Capture the cell that displays the provided text and extract its [x, y] central coordinate. 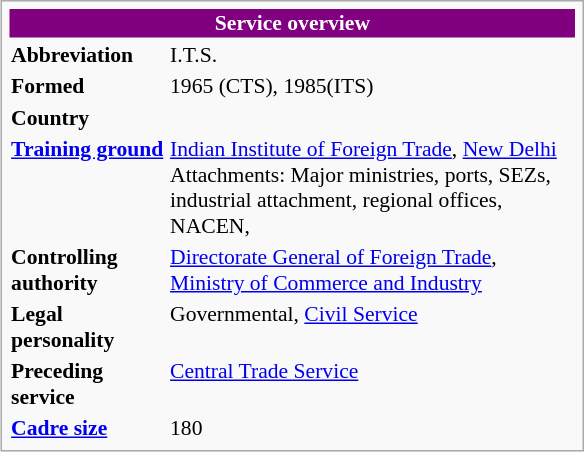
Governmental, Civil Service [372, 327]
Indian Institute of Foreign Trade, New DelhiAttachments: Major ministries, ports, SEZs, industrial attachment, regional offices, NACEN, [372, 188]
Service overview [293, 23]
Abbreviation [88, 54]
Preceding service [88, 384]
Country [88, 117]
1965 (CTS), 1985(ITS) [372, 86]
Cadre size [88, 428]
Central Trade Service [372, 384]
Controlling authority [88, 270]
180 [372, 428]
Formed [88, 86]
Directorate General of Foreign Trade, Ministry of Commerce and Industry [372, 270]
Training ground [88, 188]
Legal personality [88, 327]
I.T.S. [372, 54]
